Find where the given text appears and provide that cell's center as (x, y) coordinate. 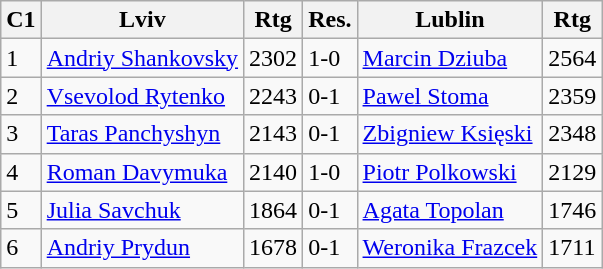
4 (21, 172)
Piotr Polkowski (450, 172)
Res. (330, 20)
Marcin Dziuba (450, 58)
2143 (274, 134)
1 (21, 58)
1864 (274, 210)
Taras Panchyshyn (142, 134)
2140 (274, 172)
5 (21, 210)
2348 (572, 134)
Lublin (450, 20)
2129 (572, 172)
Andriy Prydun (142, 248)
1746 (572, 210)
Roman Davymuka (142, 172)
Pawel Stoma (450, 96)
2302 (274, 58)
1678 (274, 248)
Lviv (142, 20)
2 (21, 96)
3 (21, 134)
Julia Savchuk (142, 210)
2243 (274, 96)
Andriy Shankovsky (142, 58)
Weronika Frazcek (450, 248)
Zbigniew Księski (450, 134)
1711 (572, 248)
6 (21, 248)
2359 (572, 96)
2564 (572, 58)
Agata Topolan (450, 210)
C1 (21, 20)
Vsevolod Rytenko (142, 96)
